Provide the (x, y) coordinate of the cell's center where the given text is located.  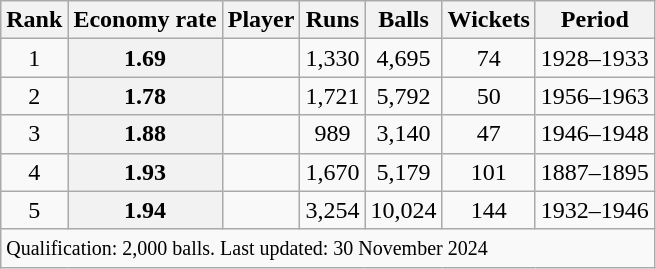
4,695 (404, 58)
Wickets (488, 20)
3,140 (404, 134)
5,792 (404, 96)
1.69 (145, 58)
4 (34, 172)
Qualification: 2,000 balls. Last updated: 30 November 2024 (328, 248)
2 (34, 96)
5,179 (404, 172)
1 (34, 58)
989 (332, 134)
1956–1963 (594, 96)
1887–1895 (594, 172)
Economy rate (145, 20)
5 (34, 210)
1932–1946 (594, 210)
Player (261, 20)
Runs (332, 20)
1.88 (145, 134)
101 (488, 172)
144 (488, 210)
Period (594, 20)
1,330 (332, 58)
74 (488, 58)
3,254 (332, 210)
50 (488, 96)
1.94 (145, 210)
1928–1933 (594, 58)
Balls (404, 20)
47 (488, 134)
1.78 (145, 96)
1946–1948 (594, 134)
10,024 (404, 210)
3 (34, 134)
1,721 (332, 96)
1,670 (332, 172)
1.93 (145, 172)
Rank (34, 20)
